Search for the cell housing the specified text and yield its (X, Y) center coordinate. 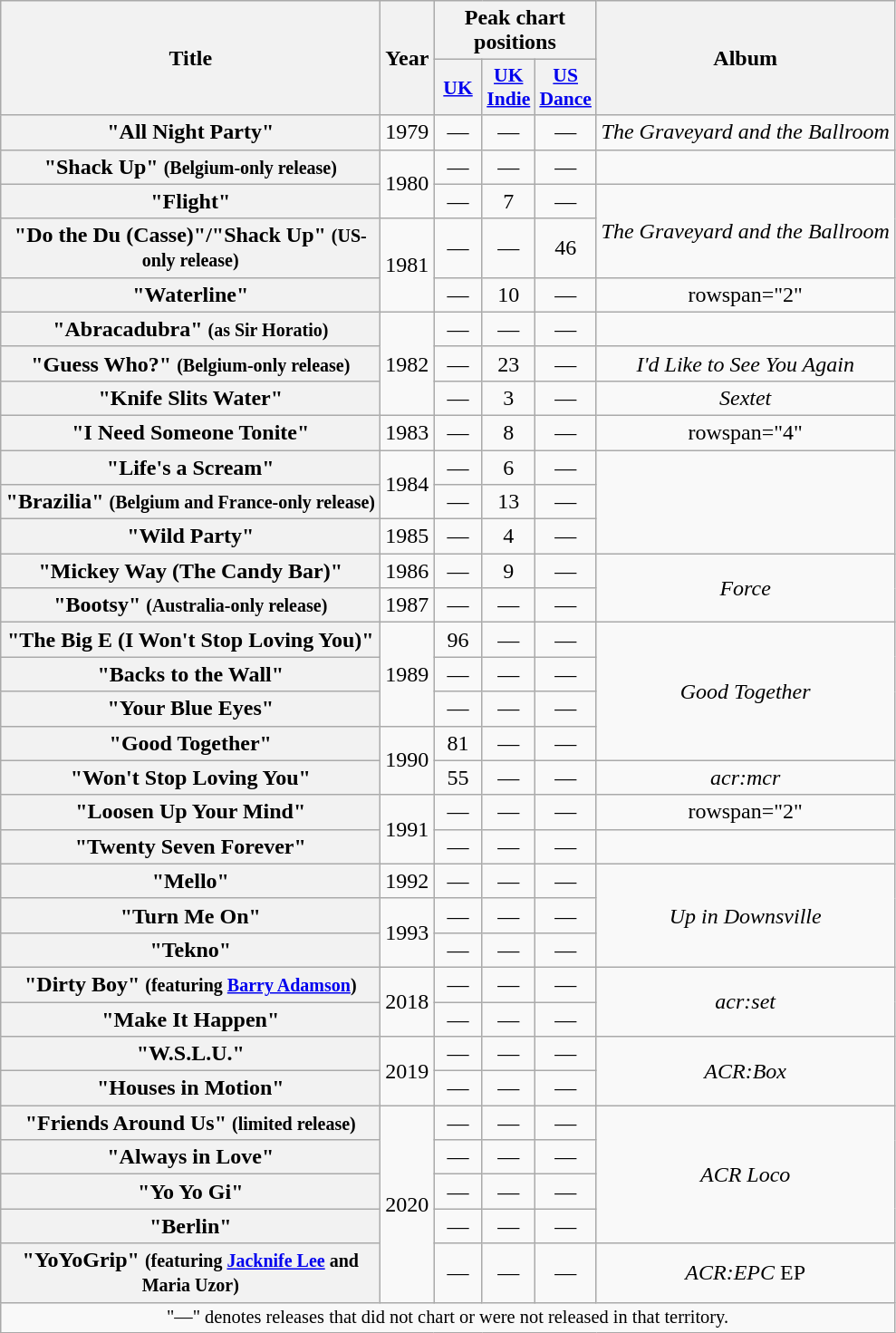
1985 (408, 536)
UK (458, 87)
1990 (408, 760)
"Flight" (190, 201)
acr:mcr (745, 778)
1982 (408, 363)
"The Big E (I Won't Stop Loving You)" (190, 640)
"Guess Who?" (Belgium-only release) (190, 363)
"Yo Yo Gi" (190, 1192)
"Houses in Motion" (190, 1088)
ACR:Box (745, 1071)
"W.S.L.U." (190, 1054)
1979 (408, 132)
"Make It Happen" (190, 1019)
96 (458, 640)
"Mello" (190, 881)
8 (508, 432)
Up in Downsville (745, 915)
Album (745, 58)
Sextet (745, 398)
Good Together (745, 691)
"Knife Slits Water" (190, 398)
"Loosen Up Your Mind" (190, 812)
3 (508, 398)
"I Need Someone Tonite" (190, 432)
"Do the Du (Casse)"/"Shack Up" (US-only release) (190, 248)
46 (565, 248)
"Abracadubra" (as Sir Horatio) (190, 329)
1989 (408, 674)
"Wild Party" (190, 536)
acr:set (745, 1001)
"Backs to the Wall" (190, 674)
I'd Like to See You Again (745, 363)
"YoYoGrip" (featuring Jacknife Lee and Maria Uzor) (190, 1272)
"Your Blue Eyes" (190, 709)
7 (508, 201)
UK Indie (508, 87)
"Turn Me On" (190, 915)
ACR Loco (745, 1174)
"—" denotes releases that did not chart or were not released in that territory. (448, 1318)
1980 (408, 184)
"Life's a Scream" (190, 467)
13 (508, 502)
"Waterline" (190, 295)
10 (508, 295)
1991 (408, 829)
"Dirty Boy" (featuring Barry Adamson) (190, 984)
rowspan="4" (745, 432)
4 (508, 536)
"Berlin" (190, 1226)
"Twenty Seven Forever" (190, 846)
US Dance (565, 87)
"Brazilia" (Belgium and France-only release) (190, 502)
"Always in Love" (190, 1157)
2020 (408, 1203)
2019 (408, 1071)
"Tekno" (190, 950)
1983 (408, 432)
1993 (408, 932)
1992 (408, 881)
6 (508, 467)
1984 (408, 484)
"Good Together" (190, 743)
1986 (408, 571)
ACR:EPC EP (745, 1272)
Year (408, 58)
"Mickey Way (The Candy Bar)" (190, 571)
9 (508, 571)
Title (190, 58)
"Bootsy" (Australia-only release) (190, 605)
2018 (408, 1001)
23 (508, 363)
"Shack Up" (Belgium-only release) (190, 167)
81 (458, 743)
1987 (408, 605)
"All Night Party" (190, 132)
"Won't Stop Loving You" (190, 778)
55 (458, 778)
Force (745, 588)
Peak chart positions (515, 31)
"Friends Around Us" (limited release) (190, 1123)
1981 (408, 265)
